Pinpoint the cell where the given text exists, returning its (X, Y) midpoint coordinate. 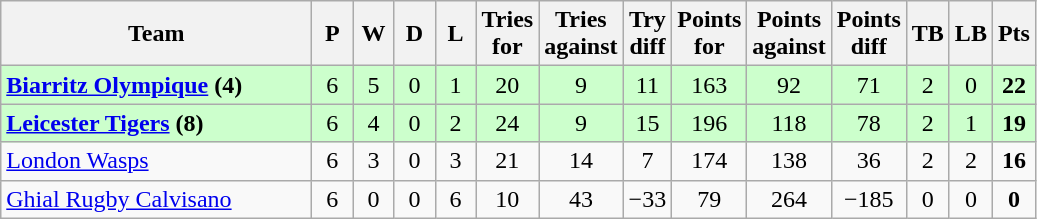
Team (156, 34)
London Wasps (156, 161)
Points against (789, 34)
P (332, 34)
−185 (868, 199)
Biarritz Olympique (4) (156, 85)
Ghial Rugby Calvisano (156, 199)
TB (928, 34)
Tries for (508, 34)
Try diff (648, 34)
174 (710, 161)
Points for (710, 34)
71 (868, 85)
24 (508, 123)
163 (710, 85)
L (456, 34)
11 (648, 85)
D (414, 34)
196 (710, 123)
78 (868, 123)
5 (374, 85)
W (374, 34)
92 (789, 85)
4 (374, 123)
22 (1014, 85)
−33 (648, 199)
138 (789, 161)
79 (710, 199)
14 (581, 161)
16 (1014, 161)
7 (648, 161)
Tries against (581, 34)
264 (789, 199)
15 (648, 123)
LB (970, 34)
Points diff (868, 34)
21 (508, 161)
19 (1014, 123)
Leicester Tigers (8) (156, 123)
36 (868, 161)
20 (508, 85)
10 (508, 199)
Pts (1014, 34)
43 (581, 199)
118 (789, 123)
